Return (x, y) of the center of cell containing provided text 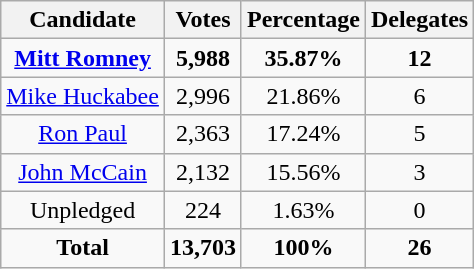
100% (303, 248)
21.86% (303, 96)
Ron Paul (83, 134)
17.24% (303, 134)
26 (419, 248)
Mitt Romney (83, 58)
15.56% (303, 172)
John McCain (83, 172)
5 (419, 134)
Mike Huckabee (83, 96)
Total (83, 248)
Percentage (303, 20)
2,132 (202, 172)
2,363 (202, 134)
0 (419, 210)
13,703 (202, 248)
3 (419, 172)
6 (419, 96)
Unpledged (83, 210)
Votes (202, 20)
5,988 (202, 58)
224 (202, 210)
Candidate (83, 20)
Delegates (419, 20)
1.63% (303, 210)
12 (419, 58)
35.87% (303, 58)
2,996 (202, 96)
